For the text-containing cell, return its midpoint in [X, Y] coordinate format. 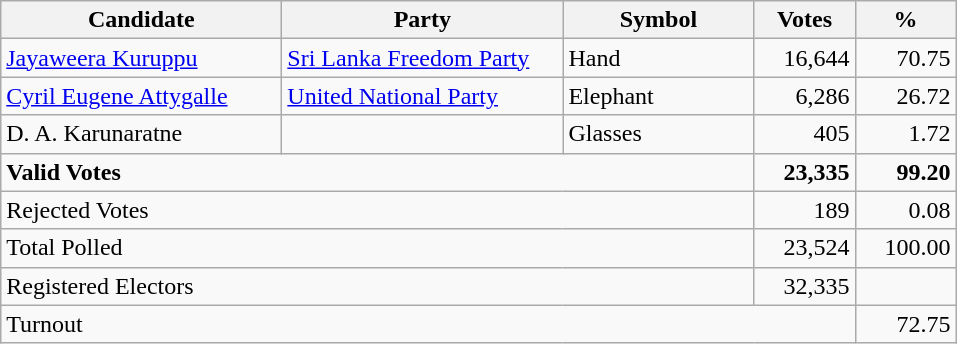
Jayaweera Kuruppu [142, 58]
Total Polled [378, 248]
% [906, 20]
1.72 [906, 134]
Hand [658, 58]
D. A. Karunaratne [142, 134]
Candidate [142, 20]
26.72 [906, 96]
Elephant [658, 96]
16,644 [804, 58]
6,286 [804, 96]
189 [804, 210]
Party [422, 20]
70.75 [906, 58]
Rejected Votes [378, 210]
Glasses [658, 134]
Symbol [658, 20]
Valid Votes [378, 172]
32,335 [804, 286]
Turnout [428, 324]
Votes [804, 20]
23,335 [804, 172]
United National Party [422, 96]
Sri Lanka Freedom Party [422, 58]
0.08 [906, 210]
72.75 [906, 324]
405 [804, 134]
Registered Electors [378, 286]
100.00 [906, 248]
Cyril Eugene Attygalle [142, 96]
99.20 [906, 172]
23,524 [804, 248]
